Locate the cell with the specified text and output its (X, Y) center coordinate. 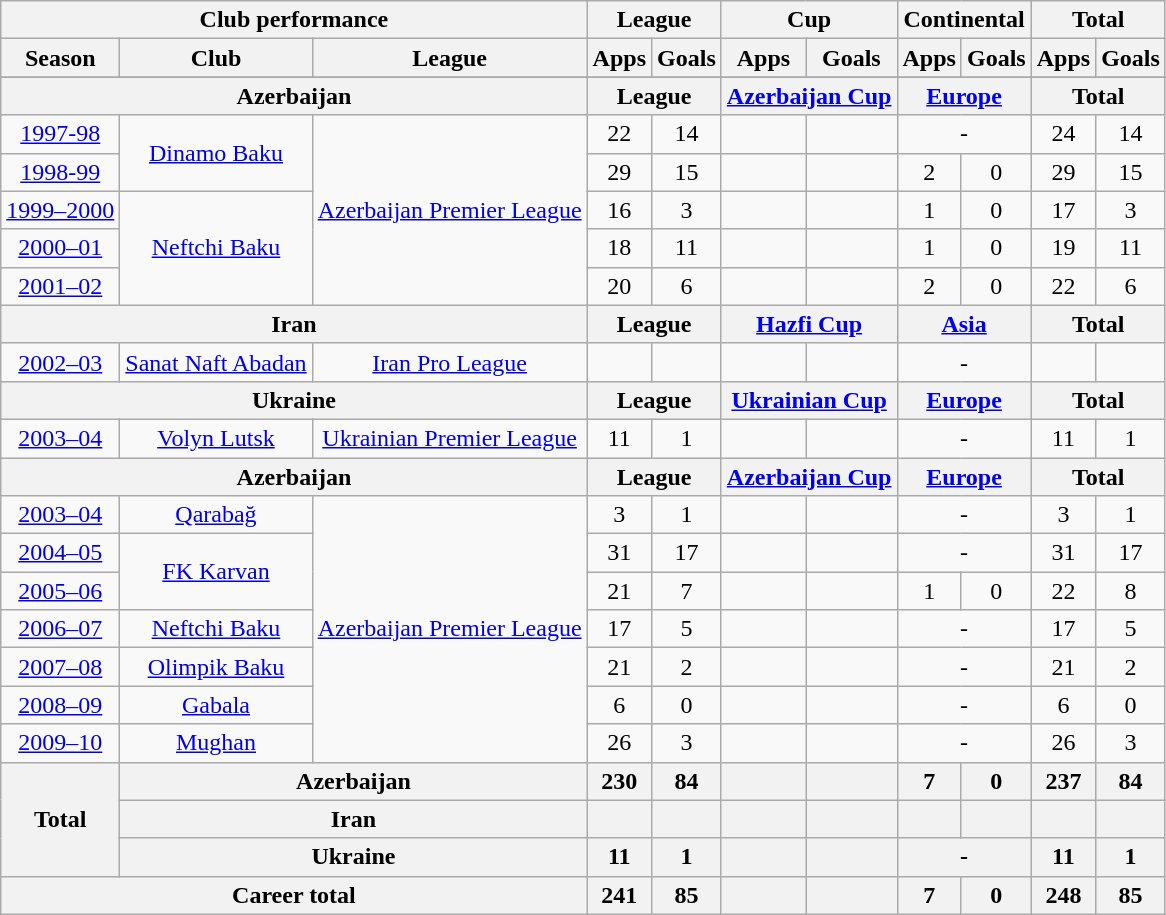
Hazfi Cup (809, 324)
Cup (809, 20)
2009–10 (60, 743)
20 (619, 286)
Ukrainian Premier League (450, 438)
Gabala (216, 705)
Olimpik Baku (216, 667)
19 (1063, 248)
2007–08 (60, 667)
2001–02 (60, 286)
Volyn Lutsk (216, 438)
2006–07 (60, 629)
Dinamo Baku (216, 153)
Ukrainian Cup (809, 400)
8 (1131, 591)
237 (1063, 781)
24 (1063, 134)
1999–2000 (60, 210)
2005–06 (60, 591)
241 (619, 895)
Iran Pro League (450, 362)
2008–09 (60, 705)
18 (619, 248)
2000–01 (60, 248)
Sanat Naft Abadan (216, 362)
FK Karvan (216, 572)
Career total (294, 895)
2002–03 (60, 362)
Season (60, 58)
Qarabağ (216, 515)
Mughan (216, 743)
Club (216, 58)
1998-99 (60, 172)
Club performance (294, 20)
Asia (964, 324)
2004–05 (60, 553)
1997-98 (60, 134)
248 (1063, 895)
Continental (964, 20)
230 (619, 781)
16 (619, 210)
